Return the (x, y) coordinate for the center point of the cell that contains the specified text.  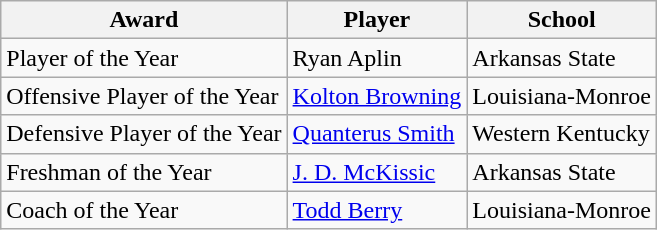
Quanterus Smith (377, 134)
School (562, 20)
Coach of the Year (144, 210)
Ryan Aplin (377, 58)
Award (144, 20)
Offensive Player of the Year (144, 96)
Todd Berry (377, 210)
Freshman of the Year (144, 172)
Kolton Browning (377, 96)
Player (377, 20)
Player of the Year (144, 58)
Defensive Player of the Year (144, 134)
Western Kentucky (562, 134)
J. D. McKissic (377, 172)
